Search for the cell housing the specified text and yield its [X, Y] center coordinate. 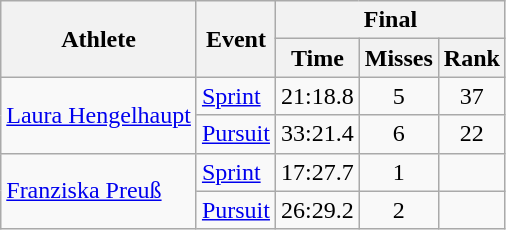
17:27.7 [317, 172]
Laura Hengelhaupt [99, 115]
26:29.2 [317, 210]
Franziska Preuß [99, 191]
Misses [398, 58]
Final [390, 20]
2 [398, 210]
22 [472, 134]
33:21.4 [317, 134]
1 [398, 172]
Athlete [99, 39]
37 [472, 96]
Time [317, 58]
Event [236, 39]
5 [398, 96]
Rank [472, 58]
6 [398, 134]
21:18.8 [317, 96]
